Capture the cell that displays the provided text and extract its (x, y) central coordinate. 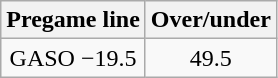
49.5 (210, 58)
Pregame line (74, 20)
GASO −19.5 (74, 58)
Over/under (210, 20)
